Extract the [X, Y] coordinate from the center of the cell holding the provided text.  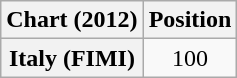
100 [190, 58]
Position [190, 20]
Chart (2012) [72, 20]
Italy (FIMI) [72, 58]
